Pinpoint the cell where the given text exists, returning its (X, Y) midpoint coordinate. 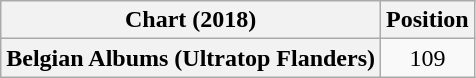
Belgian Albums (Ultratop Flanders) (191, 58)
109 (428, 58)
Position (428, 20)
Chart (2018) (191, 20)
